For the text-containing cell, return its midpoint in [X, Y] coordinate format. 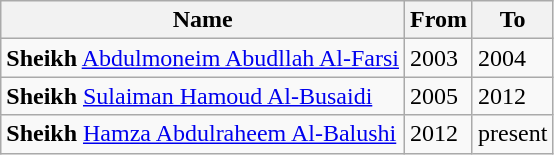
2005 [439, 96]
Sheikh Abdulmoneim Abudllah Al-Farsi [203, 58]
present [512, 134]
Sheikh Sulaiman Hamoud Al-Busaidi [203, 96]
Sheikh Hamza Abdulraheem Al-Balushi [203, 134]
To [512, 20]
2003 [439, 58]
2004 [512, 58]
Name [203, 20]
From [439, 20]
